Return the [X, Y] coordinate for the center point of the cell that contains the specified text.  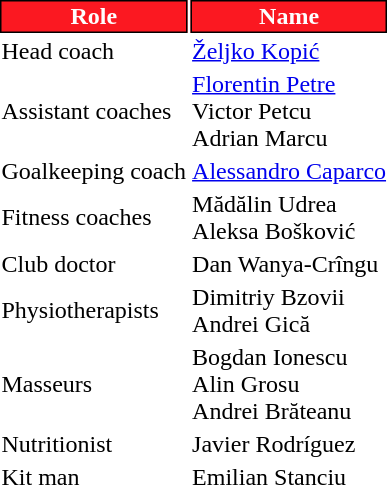
Role [94, 16]
Nutritionist [94, 444]
Head coach [94, 51]
Goalkeeping coach [94, 171]
Assistant coaches [94, 111]
Fitness coaches [94, 218]
Physiotherapists [94, 310]
Masseurs [94, 384]
Club doctor [94, 264]
